Scan for the cell matching the given text and deliver its (X, Y) coordinate at center. 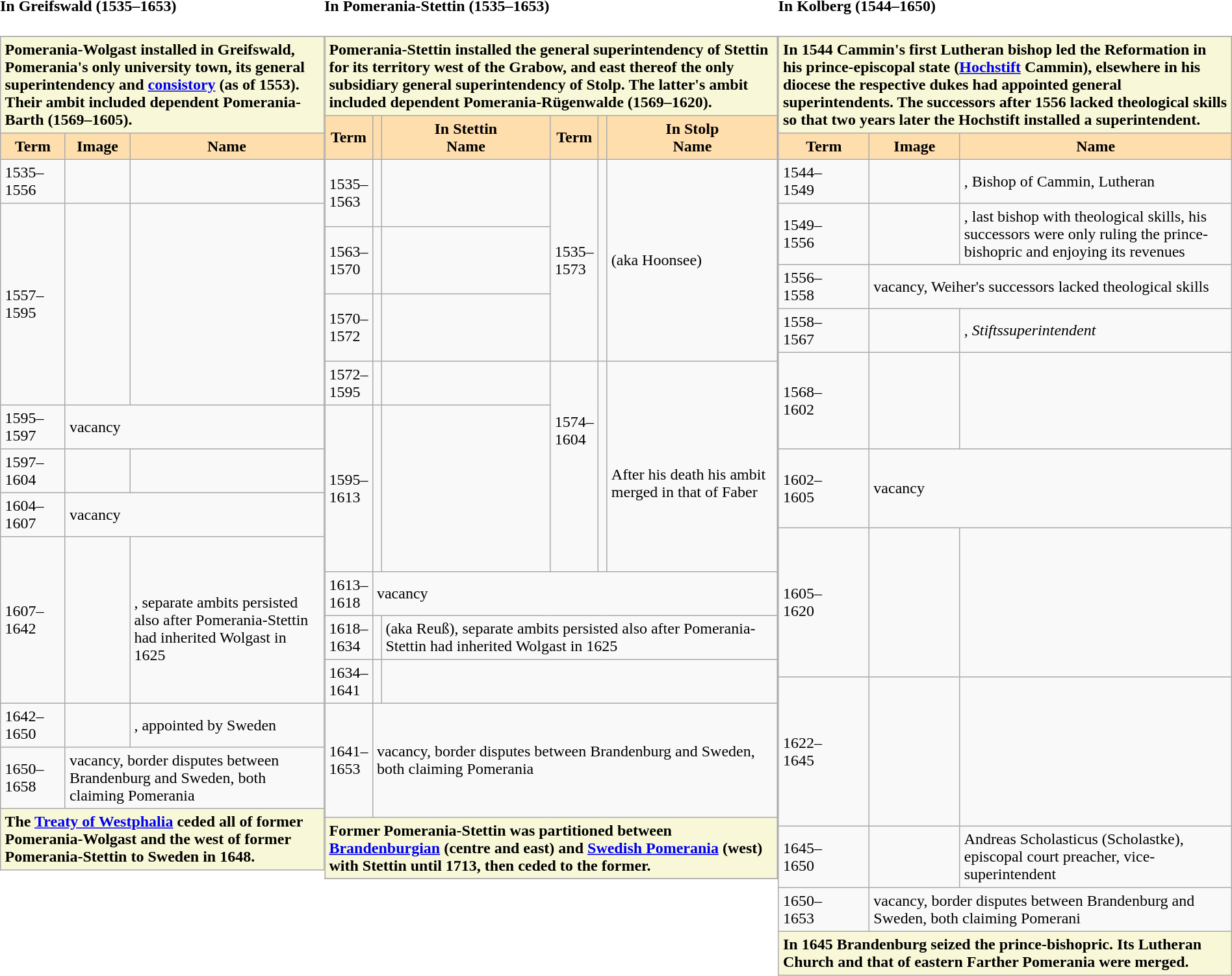
1607–1642 (32, 619)
1641–1653 (349, 760)
1572–1595 (349, 383)
1556–1558 (824, 287)
1602–1605 (824, 488)
1642–1650 (32, 725)
1563–1570 (349, 260)
In 1645 Brandenburg seized the prince-bishopric. Its Lutheran Church and that of eastern Farther Pomerania were merged. (1005, 953)
1605–1620 (824, 602)
Andreas Scholasticus (Scholastke), episcopal court preacher, vice-superintendent (1096, 856)
(aka Hoonsee) (693, 260)
, last bishop with theological skills, his successors were only ruling the prince-bishopric and enjoying its revenues (1096, 233)
1557–1595 (32, 303)
1618–1634 (349, 637)
vacancy, Weiher's successors lacked theological skills (1051, 287)
1622–1645 (824, 751)
1535–1573 (574, 260)
After his death his ambit merged in that of Faber (693, 466)
1535–1556 (32, 181)
1650–1653 (824, 909)
The Treaty of Westphalia ceded all of former Pomerania-Wolgast and the west of former Pomerania-Stettin to Sweden in 1648. (162, 839)
1595–1597 (32, 427)
vacancy, border disputes between Brandenburg and Sweden, both claiming Pomerani (1051, 909)
1535–1563 (349, 193)
In StettinName (466, 137)
1544–1549 (824, 181)
(aka Reuß), separate ambits persisted also after Pomerania-Stettin had inherited Wolgast in 1625 (580, 637)
, separate ambits persisted also after Pomerania-Stettin had inherited Wolgast in 1625 (227, 619)
1634–1641 (349, 681)
, appointed by Sweden (227, 725)
1650–1658 (32, 777)
1604–1607 (32, 515)
1549–1556 (824, 233)
1613–1618 (349, 593)
1595–1613 (349, 488)
1558–1567 (824, 330)
, Bishop of Cammin, Lutheran (1096, 181)
1574–1604 (574, 466)
In StolpName (693, 137)
1570–1572 (349, 327)
1645–1650 (824, 856)
, Stiftssuperintendent (1096, 330)
1568–1602 (824, 400)
1597–1604 (32, 470)
